Locate the cell with the specified text and output its [X, Y] center coordinate. 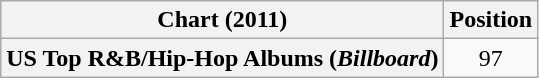
97 [491, 58]
US Top R&B/Hip-Hop Albums (Billboard) [222, 58]
Chart (2011) [222, 20]
Position [491, 20]
